Search for the cell housing the specified text and yield its (X, Y) center coordinate. 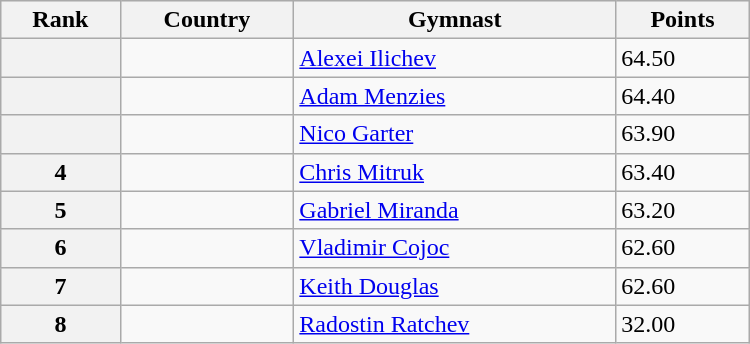
7 (60, 286)
Keith Douglas (455, 286)
8 (60, 324)
64.40 (683, 96)
Adam Menzies (455, 96)
64.50 (683, 58)
Gymnast (455, 20)
Vladimir Cojoc (455, 248)
63.90 (683, 134)
Nico Garter (455, 134)
5 (60, 210)
Alexei Ilichev (455, 58)
Radostin Ratchev (455, 324)
Chris Mitruk (455, 172)
4 (60, 172)
Country (207, 20)
Gabriel Miranda (455, 210)
63.20 (683, 210)
Rank (60, 20)
6 (60, 248)
Points (683, 20)
32.00 (683, 324)
63.40 (683, 172)
